Provide the (x, y) coordinate of the cell's center where the given text is located.  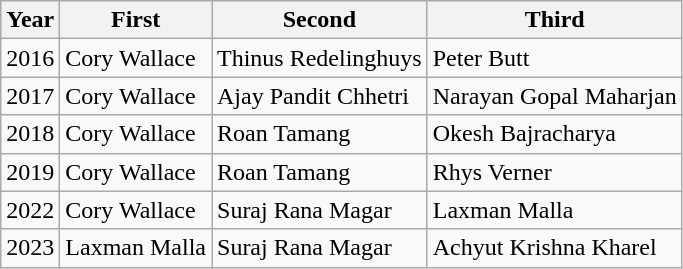
Achyut Krishna Kharel (554, 248)
Year (30, 20)
2022 (30, 210)
2019 (30, 172)
2017 (30, 96)
Third (554, 20)
Peter Butt (554, 58)
2016 (30, 58)
Thinus Redelinghuys (320, 58)
2018 (30, 134)
Rhys Verner (554, 172)
2023 (30, 248)
Ajay Pandit Chhetri (320, 96)
First (136, 20)
Second (320, 20)
Narayan Gopal Maharjan (554, 96)
Okesh Bajracharya (554, 134)
